Search for the cell housing the specified text and yield its (X, Y) center coordinate. 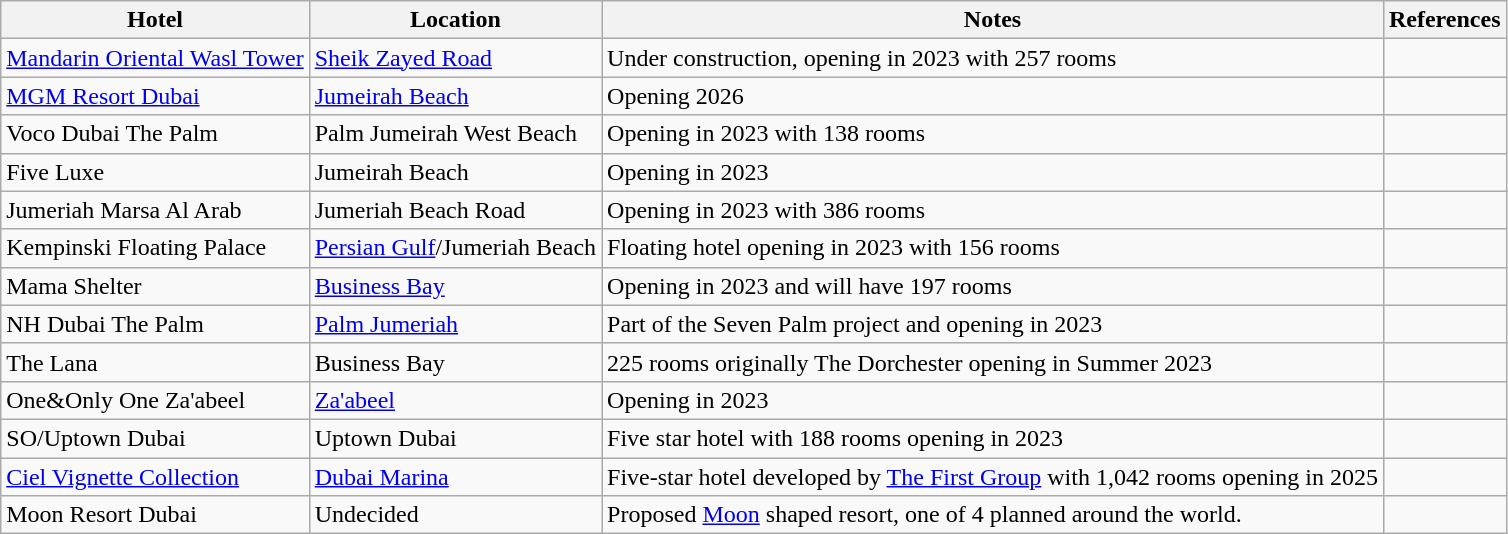
Uptown Dubai (455, 438)
Under construction, opening in 2023 with 257 rooms (993, 58)
Location (455, 20)
References (1444, 20)
225 rooms originally The Dorchester opening in Summer 2023 (993, 362)
Opening in 2023 and will have 197 rooms (993, 286)
Persian Gulf/Jumeriah Beach (455, 248)
The Lana (155, 362)
Floating hotel opening in 2023 with 156 rooms (993, 248)
Za'abeel (455, 400)
Palm Jumeirah West Beach (455, 134)
Moon Resort Dubai (155, 515)
Kempinski Floating Palace (155, 248)
Ciel Vignette Collection (155, 477)
Proposed Moon shaped resort, one of 4 planned around the world. (993, 515)
Undecided (455, 515)
Palm Jumeriah (455, 324)
Sheik Zayed Road (455, 58)
Part of the Seven Palm project and opening in 2023 (993, 324)
Opening in 2023 with 386 rooms (993, 210)
Five star hotel with 188 rooms opening in 2023 (993, 438)
NH Dubai The Palm (155, 324)
Mama Shelter (155, 286)
Opening 2026 (993, 96)
Notes (993, 20)
SO/Uptown Dubai (155, 438)
Dubai Marina (455, 477)
Hotel (155, 20)
Jumeriah Beach Road (455, 210)
Voco Dubai The Palm (155, 134)
Five Luxe (155, 172)
One&Only One Za'abeel (155, 400)
Opening in 2023 with 138 rooms (993, 134)
Five-star hotel developed by The First Group with 1,042 rooms opening in 2025 (993, 477)
MGM Resort Dubai (155, 96)
Mandarin Oriental Wasl Tower (155, 58)
Jumeriah Marsa Al Arab (155, 210)
